Scan for the cell matching the given text and deliver its (X, Y) coordinate at center. 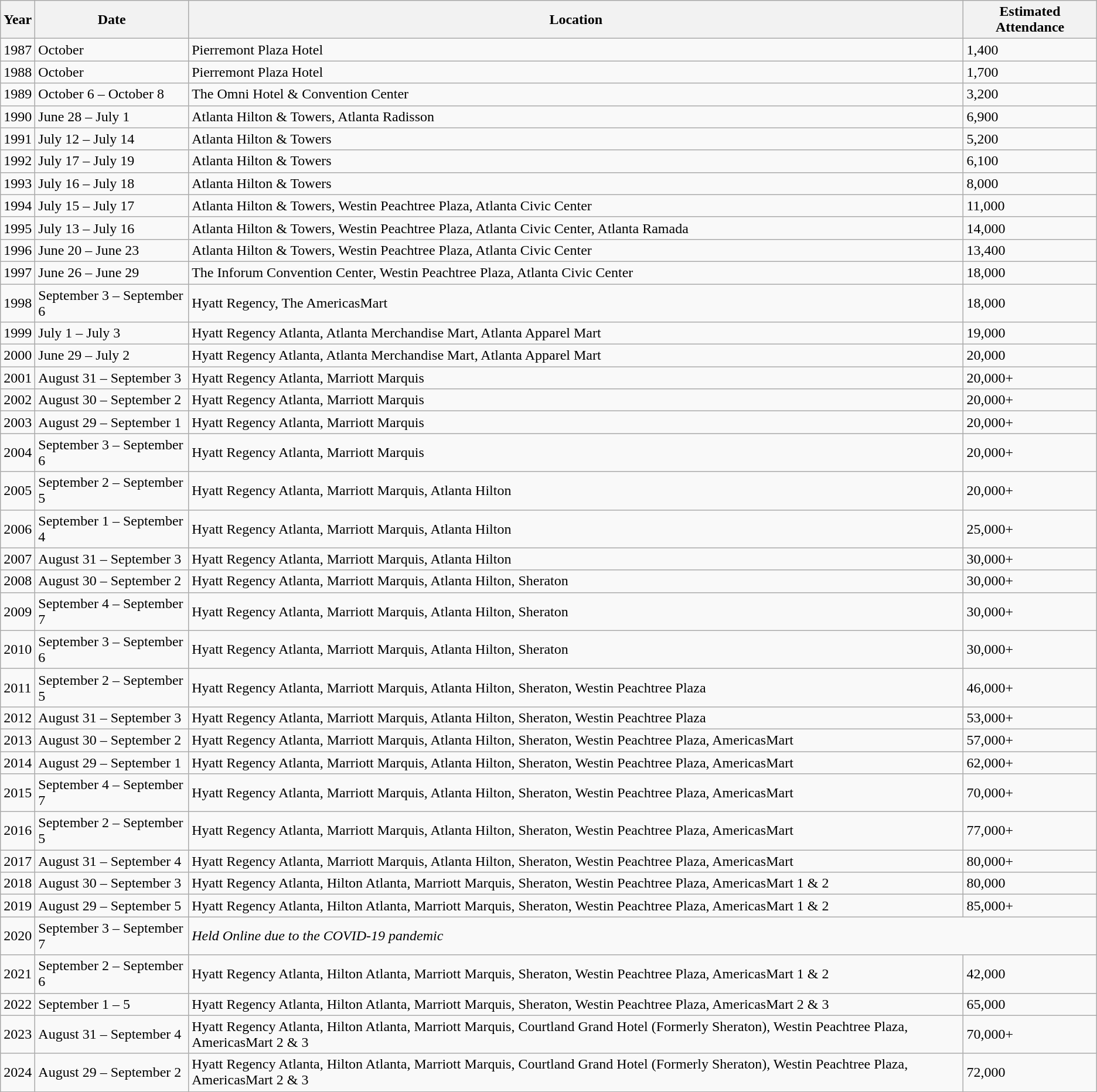
80,000+ (1030, 861)
July 1 – July 3 (112, 333)
2004 (18, 452)
77,000+ (1030, 831)
2001 (18, 378)
August 30 – September 3 (112, 883)
2018 (18, 883)
53,000+ (1030, 718)
September 1 – 5 (112, 1004)
1992 (18, 161)
July 17 – July 19 (112, 161)
Location (576, 20)
14,000 (1030, 228)
September 3 – September 7 (112, 936)
1990 (18, 117)
2019 (18, 906)
Held Online due to the COVID-19 pandemic (643, 936)
2000 (18, 356)
8,000 (1030, 183)
3,200 (1030, 94)
2023 (18, 1035)
11,000 (1030, 206)
1999 (18, 333)
5,200 (1030, 139)
2021 (18, 974)
The Inforum Convention Center, Westin Peachtree Plaza, Atlanta Civic Center (576, 272)
2022 (18, 1004)
June 29 – July 2 (112, 356)
September 2 – September 6 (112, 974)
June 20 – June 23 (112, 250)
42,000 (1030, 974)
46,000+ (1030, 688)
July 15 – July 17 (112, 206)
25,000+ (1030, 528)
1995 (18, 228)
Atlanta Hilton & Towers, Westin Peachtree Plaza, Atlanta Civic Center, Atlanta Ramada (576, 228)
2012 (18, 718)
6,100 (1030, 161)
1989 (18, 94)
2017 (18, 861)
2014 (18, 762)
Estimated Attendance (1030, 20)
2009 (18, 612)
2010 (18, 649)
19,000 (1030, 333)
2002 (18, 400)
The Omni Hotel & Convention Center (576, 94)
June 28 – July 1 (112, 117)
2005 (18, 491)
57,000+ (1030, 740)
2003 (18, 422)
2006 (18, 528)
72,000 (1030, 1072)
July 12 – July 14 (112, 139)
July 16 – July 18 (112, 183)
2008 (18, 581)
1,700 (1030, 72)
1996 (18, 250)
2016 (18, 831)
1,400 (1030, 50)
August 29 – September 5 (112, 906)
Atlanta Hilton & Towers, Atlanta Radisson (576, 117)
2020 (18, 936)
Year (18, 20)
2024 (18, 1072)
62,000+ (1030, 762)
1993 (18, 183)
80,000 (1030, 883)
July 13 – July 16 (112, 228)
October 6 – October 8 (112, 94)
2007 (18, 559)
65,000 (1030, 1004)
1997 (18, 272)
2013 (18, 740)
6,900 (1030, 117)
13,400 (1030, 250)
June 26 – June 29 (112, 272)
Hyatt Regency, The AmericasMart (576, 302)
1994 (18, 206)
1988 (18, 72)
Hyatt Regency Atlanta, Hilton Atlanta, Marriott Marquis, Sheraton, Westin Peachtree Plaza, AmericasMart 2 & 3 (576, 1004)
1987 (18, 50)
1998 (18, 302)
2011 (18, 688)
20,000 (1030, 356)
1991 (18, 139)
September 1 – September 4 (112, 528)
Date (112, 20)
2015 (18, 793)
85,000+ (1030, 906)
August 29 – September 2 (112, 1072)
